Identify which cell holds the provided text, then report its (x, y) central coordinate. 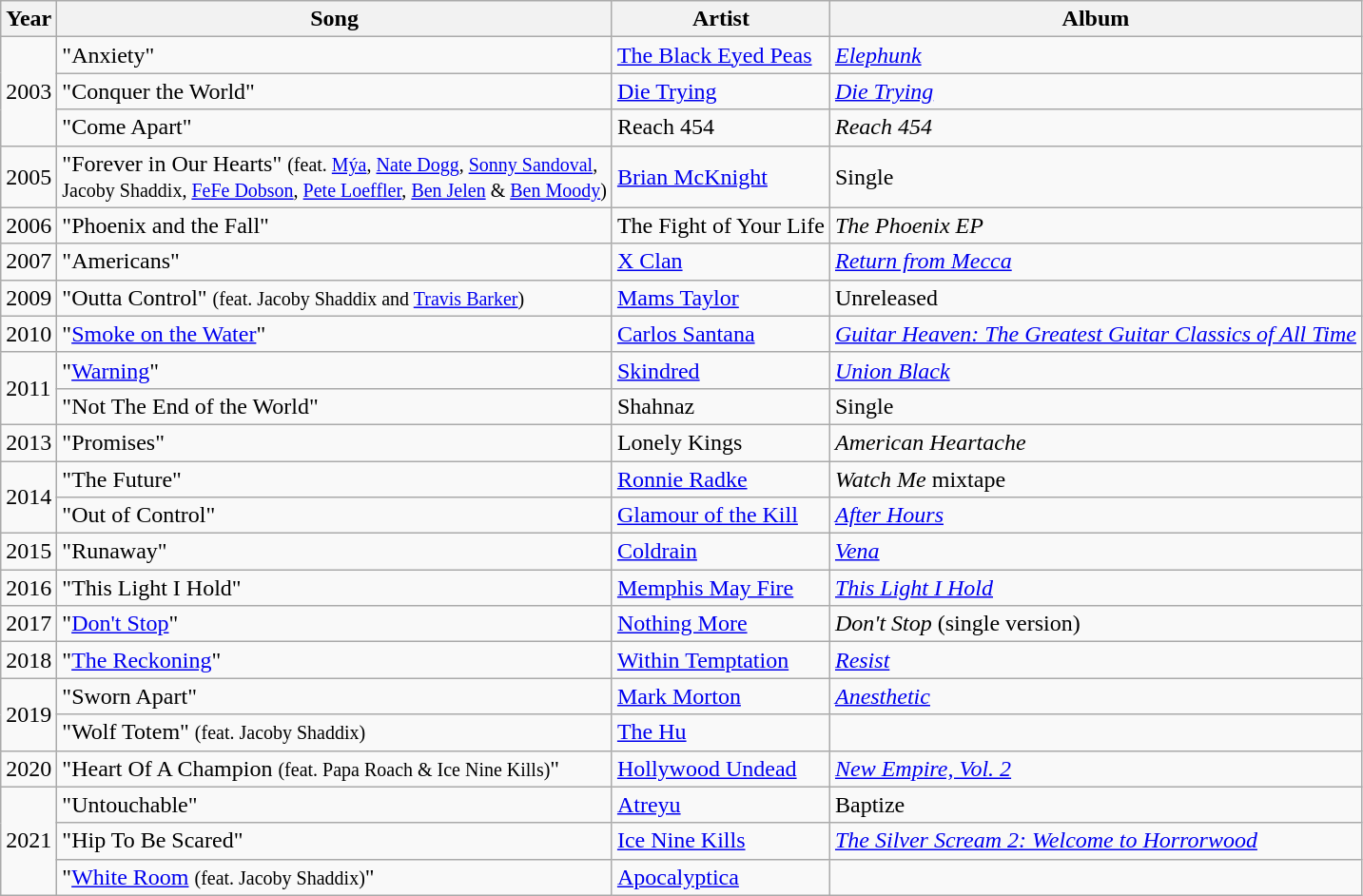
2018 (29, 660)
"Forever in Our Hearts" (feat. Mýa, Nate Dogg, Sonny Sandoval, Jacoby Shaddix, FeFe Dobson, Pete Loeffler, Ben Jelen & Ben Moody) (335, 177)
"Runaway" (335, 552)
2014 (29, 497)
Mams Taylor (721, 298)
The Fight of Your Life (721, 225)
Watch Me mixtape (1096, 478)
2021 (29, 841)
Skindred (721, 370)
2015 (29, 552)
"Don't Stop" (335, 624)
Mark Morton (721, 696)
Hollywood Undead (721, 769)
"The Reckoning" (335, 660)
The Phoenix EP (1096, 225)
Album (1096, 19)
"Heart Of A Champion (feat. Papa Roach & Ice Nine Kills)" (335, 769)
Ronnie Radke (721, 478)
Carlos Santana (721, 334)
"Americans" (335, 262)
Memphis May Fire (721, 588)
"Warning" (335, 370)
2020 (29, 769)
"Out of Control" (335, 516)
Unreleased (1096, 298)
2017 (29, 624)
2016 (29, 588)
"Wolf Totem" (feat. Jacoby Shaddix) (335, 732)
Return from Mecca (1096, 262)
"Hip To Be Scared" (335, 841)
Ice Nine Kills (721, 841)
Atreyu (721, 805)
2019 (29, 714)
"Untouchable" (335, 805)
This Light I Hold (1096, 588)
"Anxiety" (335, 55)
2005 (29, 177)
X Clan (721, 262)
2006 (29, 225)
Coldrain (721, 552)
"Smoke on the Water" (335, 334)
2003 (29, 91)
"Phoenix and the Fall" (335, 225)
Nothing More (721, 624)
Union Black (1096, 370)
"Not The End of the World" (335, 406)
Vena (1096, 552)
Lonely Kings (721, 442)
Don't Stop (single version) (1096, 624)
2013 (29, 442)
The Black Eyed Peas (721, 55)
"This Light I Hold" (335, 588)
"Come Apart" (335, 127)
After Hours (1096, 516)
Within Temptation (721, 660)
"The Future" (335, 478)
"Outta Control" (feat. Jacoby Shaddix and Travis Barker) (335, 298)
2010 (29, 334)
American Heartache (1096, 442)
Year (29, 19)
Brian McKnight (721, 177)
Resist (1096, 660)
Baptize (1096, 805)
Apocalyptica (721, 877)
Elephunk (1096, 55)
The Hu (721, 732)
"Sworn Apart" (335, 696)
Glamour of the Kill (721, 516)
2007 (29, 262)
"White Room (feat. Jacoby Shaddix)" (335, 877)
"Promises" (335, 442)
New Empire, Vol. 2 (1096, 769)
Anesthetic (1096, 696)
Artist (721, 19)
Song (335, 19)
2011 (29, 388)
2009 (29, 298)
"Conquer the World" (335, 91)
Shahnaz (721, 406)
The Silver Scream 2: Welcome to Horrorwood (1096, 841)
Guitar Heaven: The Greatest Guitar Classics of All Time (1096, 334)
